For the text-containing cell, return its midpoint in (x, y) coordinate format. 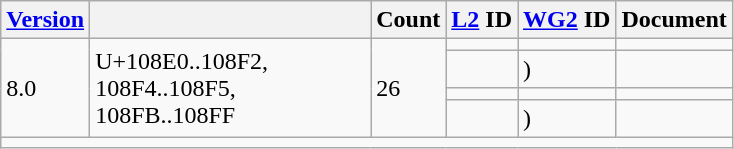
Version (46, 20)
8.0 (46, 88)
U+108E0..108F2, 108F4..108F5, 108FB..108FF (230, 88)
Document (674, 20)
L2 ID (482, 20)
26 (408, 88)
WG2 ID (567, 20)
Count (408, 20)
